Pinpoint the cell where the given text exists, returning its [X, Y] midpoint coordinate. 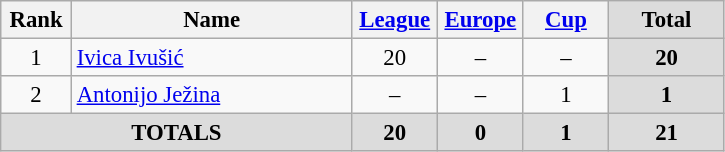
Antonijo Ježina [212, 95]
0 [481, 133]
2 [36, 95]
Total [667, 20]
Name [212, 20]
League [395, 20]
Rank [36, 20]
TOTALS [176, 133]
Europe [481, 20]
21 [667, 133]
Ivica Ivušić [212, 58]
Cup [566, 20]
